From the cell containing the given text, extract its center point as (x, y) coordinate. 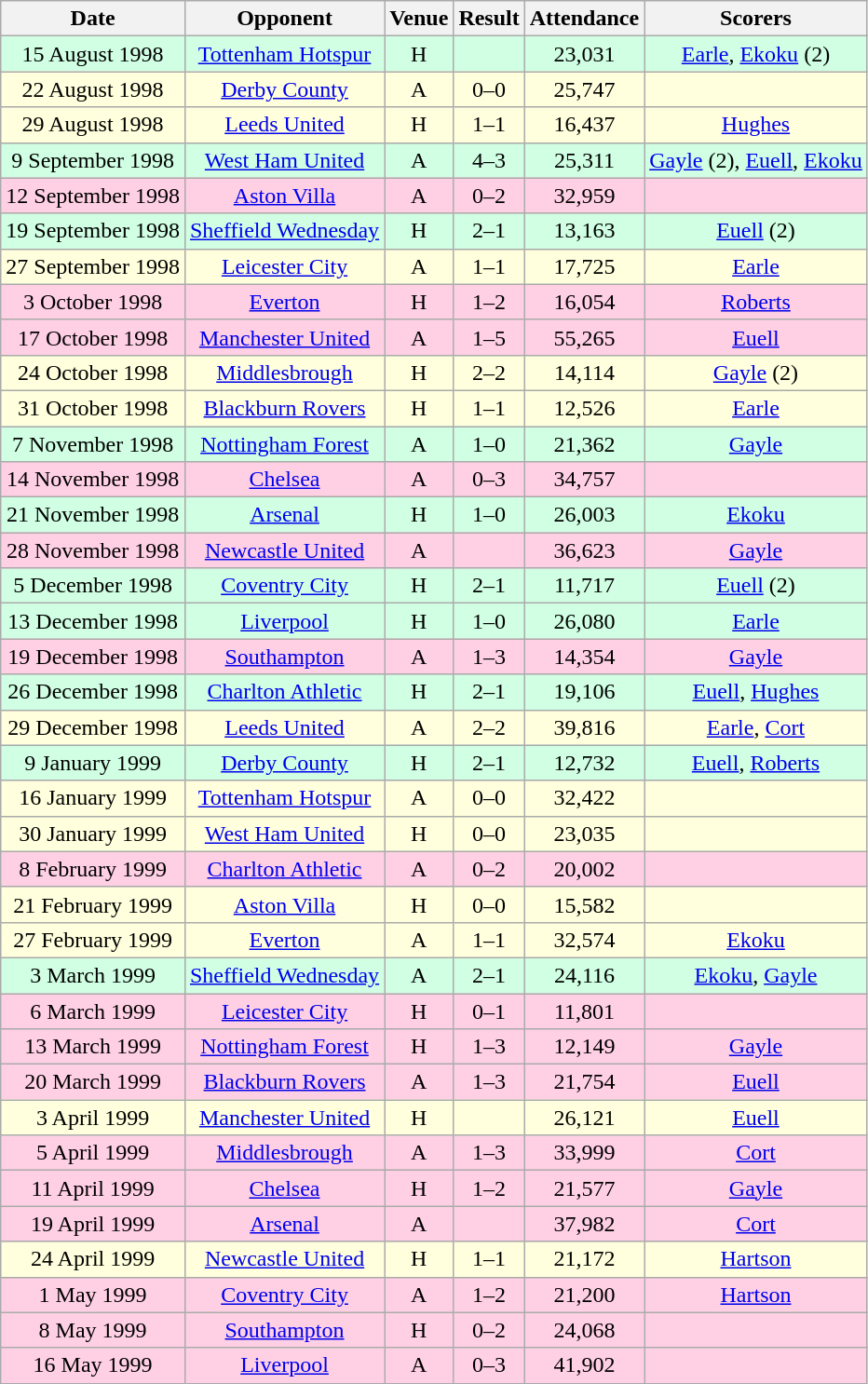
12,526 (584, 408)
11 April 1999 (93, 1188)
15 August 1998 (93, 54)
12 September 1998 (93, 196)
Earle, Ekoku (2) (756, 54)
27 February 1999 (93, 940)
26,003 (584, 515)
Attendance (584, 19)
16,054 (584, 302)
30 January 1999 (93, 834)
Venue (419, 19)
22 August 1998 (93, 89)
26,121 (584, 1118)
12,149 (584, 1047)
20,002 (584, 869)
27 September 1998 (93, 266)
3 April 1999 (93, 1118)
13 March 1999 (93, 1047)
Gayle (2), Euell, Ekoku (756, 160)
26,080 (584, 621)
3 March 1999 (93, 975)
Date (93, 19)
26 December 1998 (93, 692)
Hughes (756, 125)
8 May 1999 (93, 1330)
21 February 1999 (93, 904)
Roberts (756, 302)
32,574 (584, 940)
12,732 (584, 763)
21 November 1998 (93, 515)
Euell, Hughes (756, 692)
20 March 1999 (93, 1082)
13 December 1998 (93, 621)
24 October 1998 (93, 373)
36,623 (584, 550)
1 May 1999 (93, 1295)
19,106 (584, 692)
34,757 (584, 480)
8 February 1999 (93, 869)
5 April 1999 (93, 1153)
Gayle (2) (756, 373)
17,725 (584, 266)
37,982 (584, 1224)
1–5 (489, 337)
21,754 (584, 1082)
39,816 (584, 727)
16 May 1999 (93, 1365)
14,114 (584, 373)
14 November 1998 (93, 480)
19 December 1998 (93, 657)
17 October 1998 (93, 337)
16,437 (584, 125)
23,035 (584, 834)
Opponent (284, 19)
32,959 (584, 196)
29 December 1998 (93, 727)
14,354 (584, 657)
29 August 1998 (93, 125)
4–3 (489, 160)
15,582 (584, 904)
5 December 1998 (93, 586)
11,801 (584, 1011)
32,422 (584, 798)
41,902 (584, 1365)
Scorers (756, 19)
19 April 1999 (93, 1224)
21,362 (584, 444)
28 November 1998 (93, 550)
Ekoku, Gayle (756, 975)
21,172 (584, 1259)
13,163 (584, 231)
25,747 (584, 89)
25,311 (584, 160)
Euell, Roberts (756, 763)
55,265 (584, 337)
24,116 (584, 975)
21,577 (584, 1188)
23,031 (584, 54)
3 October 1998 (93, 302)
16 January 1999 (93, 798)
21,200 (584, 1295)
19 September 1998 (93, 231)
6 March 1999 (93, 1011)
31 October 1998 (93, 408)
11,717 (584, 586)
0–1 (489, 1011)
24 April 1999 (93, 1259)
33,999 (584, 1153)
Earle, Cort (756, 727)
9 September 1998 (93, 160)
Result (489, 19)
7 November 1998 (93, 444)
24,068 (584, 1330)
9 January 1999 (93, 763)
